Return [x, y] of the center of cell containing provided text 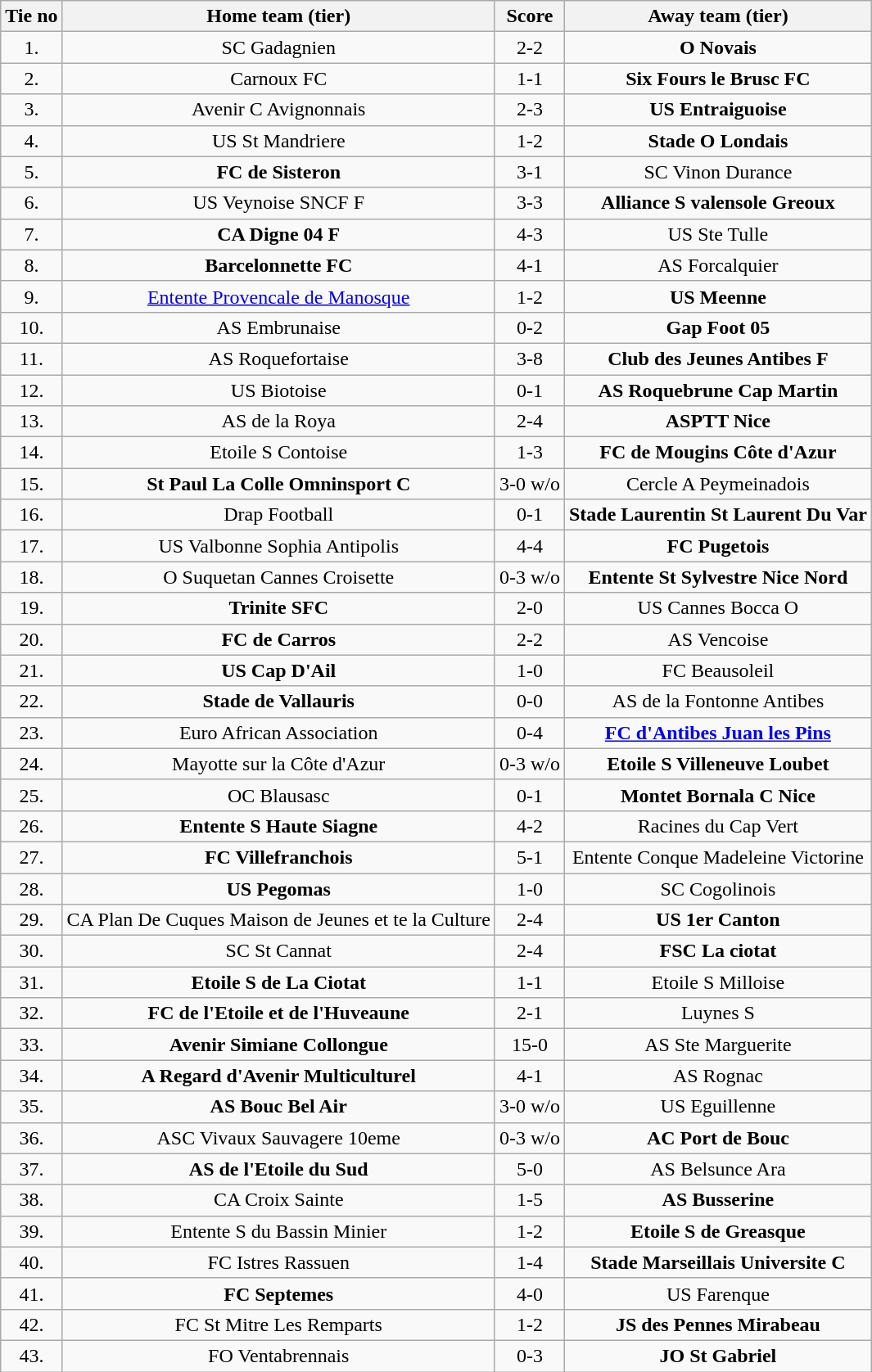
Etoile S Villeneuve Loubet [717, 764]
2-1 [529, 1013]
27. [31, 857]
FC de Mougins Côte d'Azur [717, 453]
JO St Gabriel [717, 1356]
33. [31, 1045]
US Ste Tulle [717, 234]
20. [31, 639]
4-0 [529, 1293]
17. [31, 546]
Cercle A Peymeinadois [717, 484]
Barcelonnette FC [278, 265]
43. [31, 1356]
FC Istres Rassuen [278, 1262]
Stade Marseillais Universite C [717, 1262]
AS Ste Marguerite [717, 1045]
Mayotte sur la Côte d'Azur [278, 764]
42. [31, 1325]
34. [31, 1076]
36. [31, 1138]
29. [31, 920]
5-1 [529, 857]
FO Ventabrennais [278, 1356]
6. [31, 203]
2. [31, 79]
0-0 [529, 702]
25. [31, 795]
31. [31, 982]
Entente S Haute Siagne [278, 826]
US Pegomas [278, 888]
3-3 [529, 203]
Euro African Association [278, 733]
15. [31, 484]
US St Mandriere [278, 141]
AS Vencoise [717, 639]
Carnoux FC [278, 79]
2-0 [529, 608]
37. [31, 1169]
Racines du Cap Vert [717, 826]
Etoile S de La Ciotat [278, 982]
SC St Cannat [278, 951]
US Eguillenne [717, 1107]
FC Villefranchois [278, 857]
US Entraiguoise [717, 110]
Away team (tier) [717, 16]
Entente S du Bassin Minier [278, 1231]
US Meenne [717, 296]
1-3 [529, 453]
US Biotoise [278, 390]
Home team (tier) [278, 16]
5-0 [529, 1169]
32. [31, 1013]
Entente Provencale de Manosque [278, 296]
SC Cogolinois [717, 888]
Luynes S [717, 1013]
18. [31, 577]
Tie no [31, 16]
US Cannes Bocca O [717, 608]
O Novais [717, 47]
ASPTT Nice [717, 422]
0-3 [529, 1356]
9. [31, 296]
AS Roquefortaise [278, 359]
Stade Laurentin St Laurent Du Var [717, 515]
St Paul La Colle Omninsport C [278, 484]
ASC Vivaux Sauvagere 10eme [278, 1138]
35. [31, 1107]
13. [31, 422]
FC Septemes [278, 1293]
1. [31, 47]
8. [31, 265]
CA Plan De Cuques Maison de Jeunes et te la Culture [278, 920]
5. [31, 172]
US Cap D'Ail [278, 670]
23. [31, 733]
Six Fours le Brusc FC [717, 79]
AC Port de Bouc [717, 1138]
AS Rognac [717, 1076]
Avenir Simiane Collongue [278, 1045]
7. [31, 234]
24. [31, 764]
US Veynoise SNCF F [278, 203]
FC de Sisteron [278, 172]
0-2 [529, 327]
12. [31, 390]
39. [31, 1231]
10. [31, 327]
Stade O Londais [717, 141]
Entente St Sylvestre Nice Nord [717, 577]
AS Belsunce Ara [717, 1169]
Etoile S Milloise [717, 982]
A Regard d'Avenir Multiculturel [278, 1076]
2-3 [529, 110]
AS Embrunaise [278, 327]
Entente Conque Madeleine Victorine [717, 857]
US Valbonne Sophia Antipolis [278, 546]
OC Blausasc [278, 795]
Avenir C Avignonnais [278, 110]
FC Pugetois [717, 546]
O Suquetan Cannes Croisette [278, 577]
FSC La ciotat [717, 951]
AS Bouc Bel Air [278, 1107]
Trinite SFC [278, 608]
AS de la Roya [278, 422]
15-0 [529, 1045]
1-5 [529, 1200]
4-4 [529, 546]
Score [529, 16]
FC d'Antibes Juan les Pins [717, 733]
FC de l'Etoile et de l'Huveaune [278, 1013]
1-4 [529, 1262]
40. [31, 1262]
28. [31, 888]
38. [31, 1200]
US Farenque [717, 1293]
CA Croix Sainte [278, 1200]
Stade de Vallauris [278, 702]
AS de l'Etoile du Sud [278, 1169]
Drap Football [278, 515]
US 1er Canton [717, 920]
22. [31, 702]
SC Gadagnien [278, 47]
Club des Jeunes Antibes F [717, 359]
3-8 [529, 359]
FC St Mitre Les Remparts [278, 1325]
CA Digne 04 F [278, 234]
41. [31, 1293]
3-1 [529, 172]
FC Beausoleil [717, 670]
26. [31, 826]
11. [31, 359]
AS de la Fontonne Antibes [717, 702]
AS Roquebrune Cap Martin [717, 390]
4. [31, 141]
Etoile S de Greasque [717, 1231]
30. [31, 951]
4-3 [529, 234]
SC Vinon Durance [717, 172]
14. [31, 453]
4-2 [529, 826]
JS des Pennes Mirabeau [717, 1325]
Montet Bornala C Nice [717, 795]
0-4 [529, 733]
21. [31, 670]
FC de Carros [278, 639]
Alliance S valensole Greoux [717, 203]
AS Forcalquier [717, 265]
3. [31, 110]
16. [31, 515]
Gap Foot 05 [717, 327]
AS Busserine [717, 1200]
Etoile S Contoise [278, 453]
19. [31, 608]
